Find where the given text appears and provide that cell's center as (x, y) coordinate. 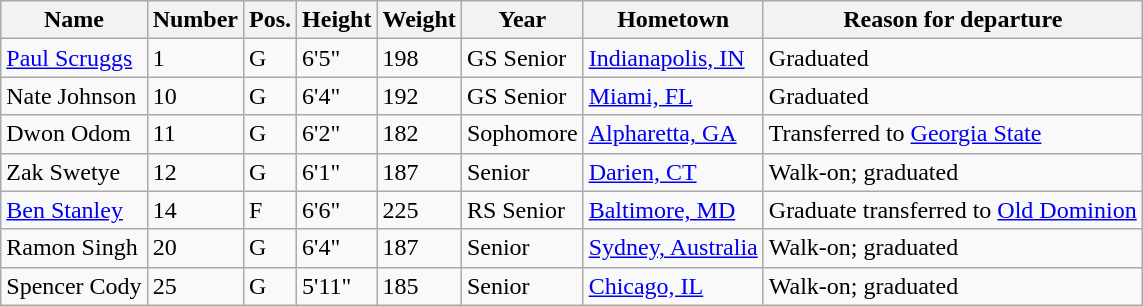
Zak Swetye (74, 172)
6'6" (337, 210)
Reason for departure (952, 20)
182 (419, 134)
Chicago, IL (673, 286)
Hometown (673, 20)
185 (419, 286)
Graduate transferred to Old Dominion (952, 210)
Darien, CT (673, 172)
F (270, 210)
1 (195, 58)
10 (195, 96)
Year (522, 20)
Alpharetta, GA (673, 134)
Paul Scruggs (74, 58)
20 (195, 248)
Number (195, 20)
Dwon Odom (74, 134)
6'2" (337, 134)
11 (195, 134)
25 (195, 286)
198 (419, 58)
6'1" (337, 172)
225 (419, 210)
Height (337, 20)
Name (74, 20)
Indianapolis, IN (673, 58)
5'11" (337, 286)
192 (419, 96)
Miami, FL (673, 96)
Sydney, Australia (673, 248)
6'5" (337, 58)
Spencer Cody (74, 286)
Nate Johnson (74, 96)
14 (195, 210)
Baltimore, MD (673, 210)
Ben Stanley (74, 210)
RS Senior (522, 210)
Transferred to Georgia State (952, 134)
Sophomore (522, 134)
Weight (419, 20)
Pos. (270, 20)
Ramon Singh (74, 248)
12 (195, 172)
